Extract the (X, Y) coordinate from the center of the cell holding the provided text.  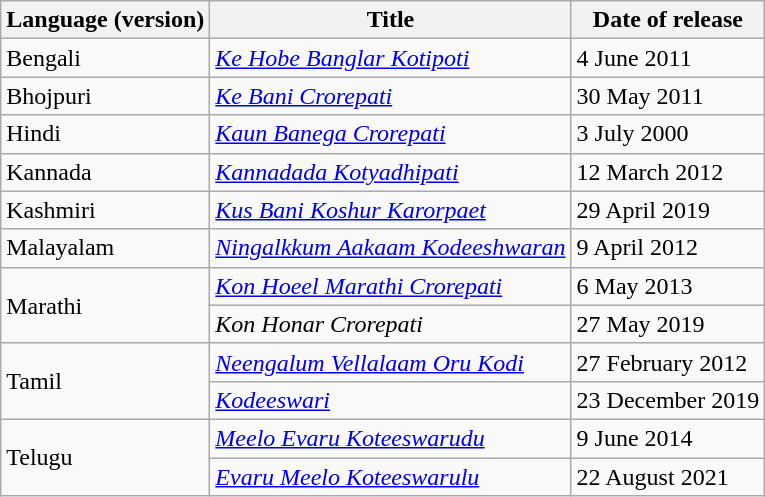
Title (390, 20)
22 August 2021 (668, 477)
Kodeeswari (390, 400)
Kaun Banega Crorepati (390, 134)
Ke Hobe Banglar Kotipoti (390, 58)
Hindi (106, 134)
Malayalam (106, 248)
9 June 2014 (668, 438)
Bengali (106, 58)
4 June 2011 (668, 58)
27 May 2019 (668, 324)
Ningalkkum Aakaam Kodeeshwaran (390, 248)
12 March 2012 (668, 172)
29 April 2019 (668, 210)
Kashmiri (106, 210)
Kannada (106, 172)
Ke Bani Crorepati (390, 96)
3 July 2000 (668, 134)
Meelo Evaru Koteeswarudu (390, 438)
Tamil (106, 381)
Language (version) (106, 20)
Kon Hoeel Marathi Crorepati (390, 286)
Bhojpuri (106, 96)
Marathi (106, 305)
Date of release (668, 20)
Kus Bani Koshur Karorpaet (390, 210)
27 February 2012 (668, 362)
Kon Honar Crorepati (390, 324)
Evaru Meelo Koteeswarulu (390, 477)
Telugu (106, 457)
Neengalum Vellalaam Oru Kodi (390, 362)
30 May 2011 (668, 96)
23 December 2019 (668, 400)
Kannadada Kotyadhipati (390, 172)
6 May 2013 (668, 286)
9 April 2012 (668, 248)
